Return the (x, y) coordinate for the center point of the cell that contains the specified text.  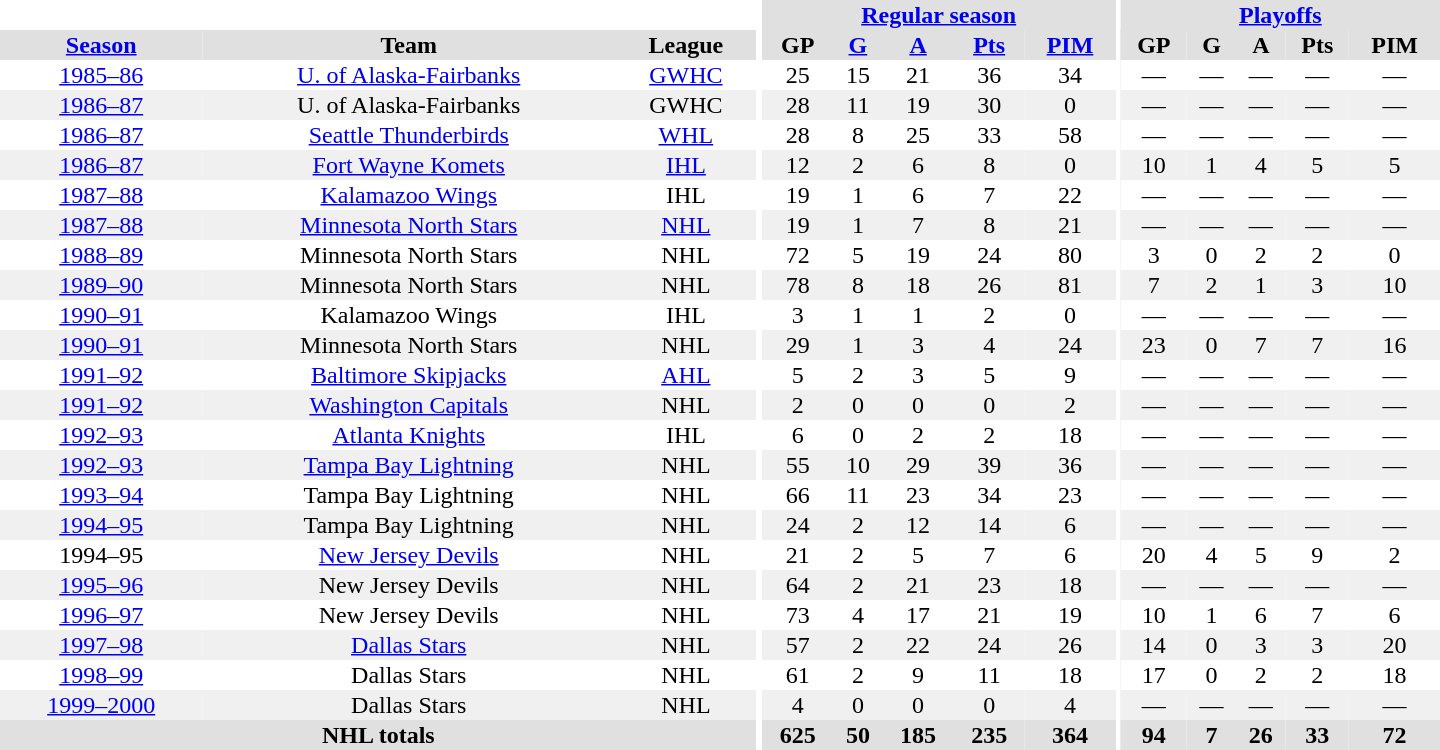
185 (918, 735)
1989–90 (101, 285)
57 (798, 645)
1999–2000 (101, 705)
625 (798, 735)
81 (1070, 285)
Baltimore Skipjacks (408, 375)
Playoffs (1280, 15)
Regular season (938, 15)
364 (1070, 735)
80 (1070, 255)
61 (798, 675)
Seattle Thunderbirds (408, 135)
66 (798, 495)
94 (1154, 735)
1995–96 (101, 585)
1998–99 (101, 675)
Atlanta Knights (408, 435)
15 (858, 75)
Season (101, 45)
58 (1070, 135)
NHL totals (378, 735)
Team (408, 45)
30 (990, 105)
39 (990, 465)
League (686, 45)
50 (858, 735)
64 (798, 585)
1985–86 (101, 75)
16 (1394, 345)
73 (798, 615)
1988–89 (101, 255)
1997–98 (101, 645)
1993–94 (101, 495)
AHL (686, 375)
WHL (686, 135)
235 (990, 735)
Fort Wayne Komets (408, 165)
78 (798, 285)
1996–97 (101, 615)
55 (798, 465)
Washington Capitals (408, 405)
